Capture the cell that displays the provided text and extract its [x, y] central coordinate. 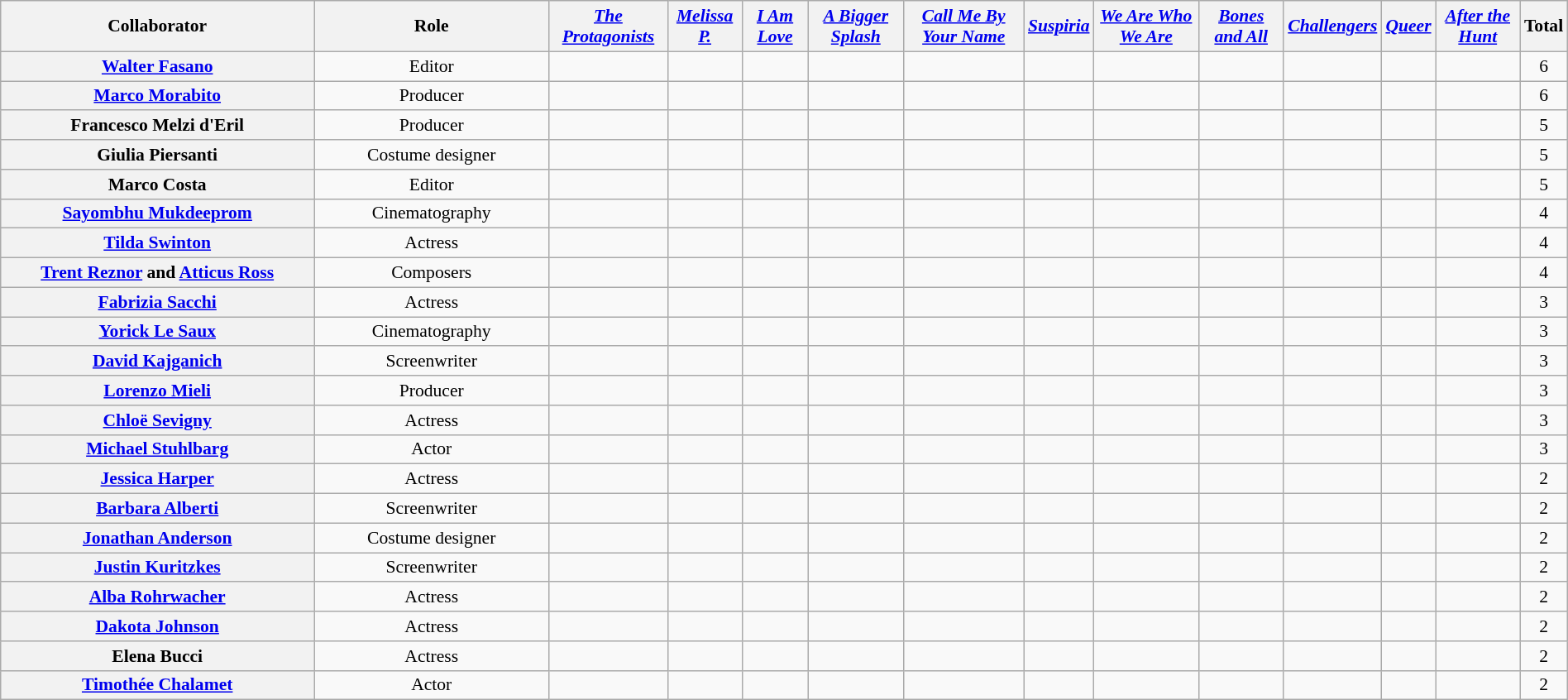
Composers [432, 273]
After the Hunt [1478, 26]
Jessica Harper [157, 479]
Giulia Piersanti [157, 155]
Walter Fasano [157, 66]
Marco Costa [157, 185]
A Bigger Splash [855, 26]
Challengers [1332, 26]
Total [1543, 26]
Yorick Le Saux [157, 332]
David Kajganich [157, 362]
Trent Reznor and Atticus Ross [157, 273]
Elena Bucci [157, 656]
Fabrizia Sacchi [157, 302]
Timothée Chalamet [157, 685]
Sayombhu Mukdeeprom [157, 213]
Bones and All [1241, 26]
Jonathan Anderson [157, 538]
Collaborator [157, 26]
Marco Morabito [157, 96]
Lorenzo Mieli [157, 391]
Suspiria [1059, 26]
I Am Love [775, 26]
The Protagonists [609, 26]
Melissa P. [705, 26]
Call Me By Your Name [963, 26]
Francesco Melzi d'Eril [157, 126]
We Are Who We Are [1146, 26]
Alba Rohrwacher [157, 597]
Queer [1408, 26]
Tilda Swinton [157, 243]
Justin Kuritzkes [157, 568]
Barbara Alberti [157, 509]
Chloë Sevigny [157, 420]
Michael Stuhlbarg [157, 449]
Dakota Johnson [157, 626]
Role [432, 26]
